Return [X, Y] of the center of cell containing provided text 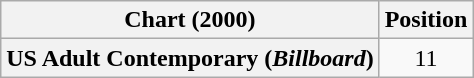
11 [426, 58]
Chart (2000) [190, 20]
US Adult Contemporary (Billboard) [190, 58]
Position [426, 20]
